Find where the given text appears and provide that cell's center as [X, Y] coordinate. 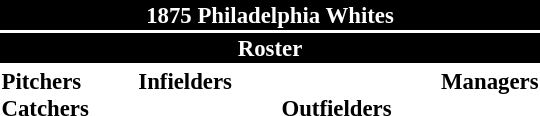
1875 Philadelphia Whites [270, 15]
Roster [270, 48]
